Determine the (X, Y) coordinate at the center of the cell enclosing the given text.  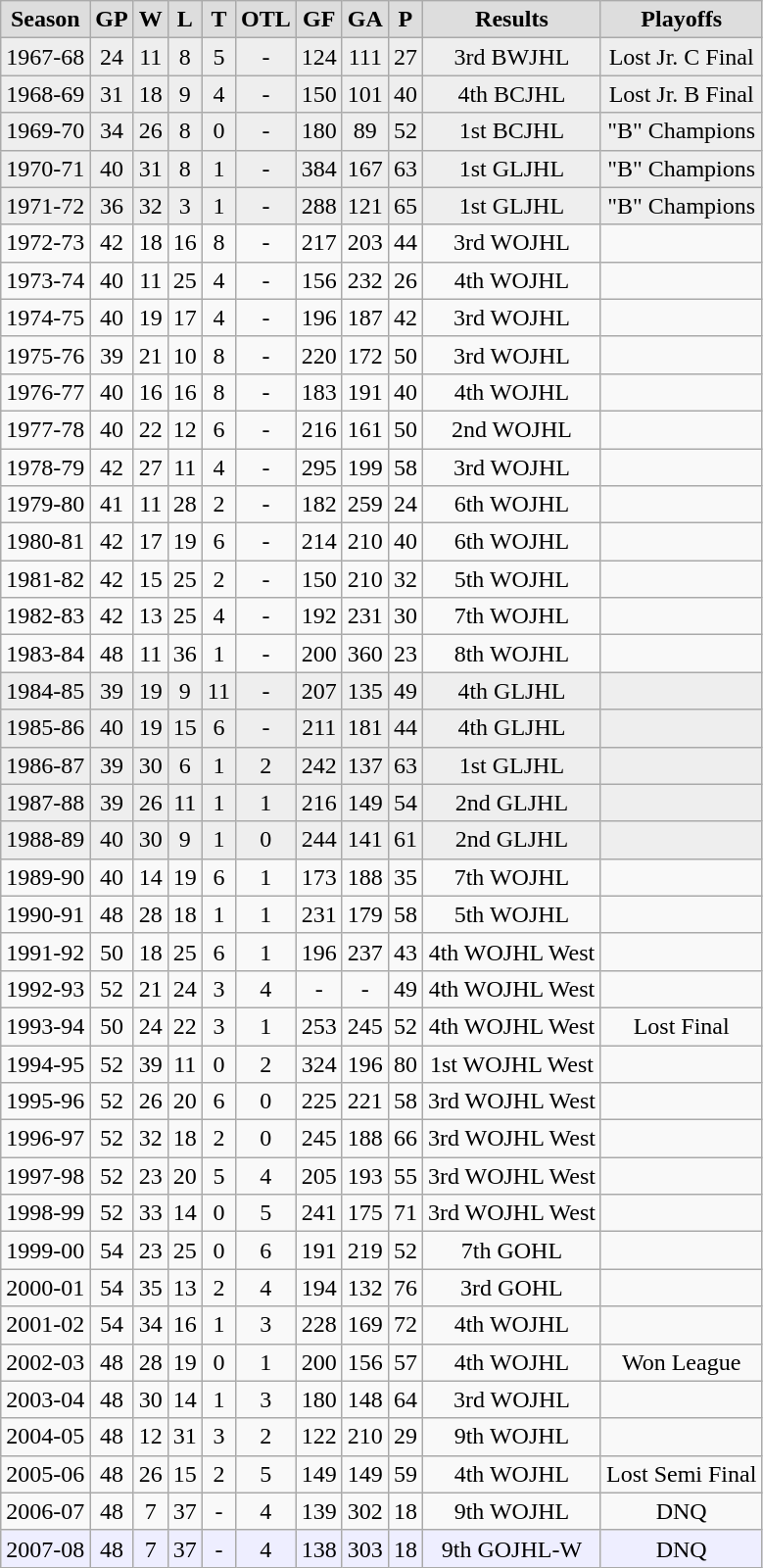
72 (405, 1325)
101 (364, 94)
1989-90 (45, 877)
1967-68 (45, 57)
2001-02 (45, 1325)
65 (405, 206)
33 (151, 1213)
43 (405, 952)
1995-96 (45, 1102)
55 (405, 1176)
253 (319, 1026)
148 (364, 1399)
303 (364, 1548)
1970-71 (45, 169)
139 (319, 1511)
295 (319, 467)
259 (364, 505)
244 (319, 840)
41 (112, 505)
T (218, 20)
242 (319, 765)
173 (319, 877)
Playoffs (681, 20)
225 (319, 1102)
1969-70 (45, 131)
1990-91 (45, 914)
8th WOJHL (511, 654)
3rd GOHL (511, 1288)
Lost Jr. B Final (681, 94)
1982-83 (45, 616)
324 (319, 1063)
220 (319, 355)
138 (319, 1548)
2004-05 (45, 1437)
360 (364, 654)
192 (319, 616)
GP (112, 20)
1991-92 (45, 952)
Lost Jr. C Final (681, 57)
Lost Final (681, 1026)
L (184, 20)
203 (364, 243)
1993-94 (45, 1026)
29 (405, 1437)
9th GOJHL-W (511, 1548)
221 (364, 1102)
1980-81 (45, 542)
2006-07 (45, 1511)
1996-97 (45, 1139)
175 (364, 1213)
122 (319, 1437)
241 (319, 1213)
182 (319, 505)
199 (364, 467)
OTL (265, 20)
1999-00 (45, 1250)
141 (364, 840)
Season (45, 20)
2003-04 (45, 1399)
P (405, 20)
59 (405, 1474)
71 (405, 1213)
161 (364, 429)
1977-78 (45, 429)
194 (319, 1288)
61 (405, 840)
1985-86 (45, 728)
Lost Semi Final (681, 1474)
4th BCJHL (511, 94)
1987-88 (45, 803)
7th GOHL (511, 1250)
1983-84 (45, 654)
1978-79 (45, 467)
302 (364, 1511)
121 (364, 206)
GF (319, 20)
193 (364, 1176)
181 (364, 728)
219 (364, 1250)
2007-08 (45, 1548)
76 (405, 1288)
64 (405, 1399)
1971-72 (45, 206)
214 (319, 542)
2005-06 (45, 1474)
205 (319, 1176)
1998-99 (45, 1213)
Results (511, 20)
217 (319, 243)
1994-95 (45, 1063)
10 (184, 355)
80 (405, 1063)
1986-87 (45, 765)
3rd BWJHL (511, 57)
1975-76 (45, 355)
124 (319, 57)
2002-03 (45, 1362)
1976-77 (45, 392)
1997-98 (45, 1176)
1992-93 (45, 989)
2000-01 (45, 1288)
288 (319, 206)
132 (364, 1288)
167 (364, 169)
1st WOJHL West (511, 1063)
1974-75 (45, 318)
179 (364, 914)
232 (364, 280)
384 (319, 169)
2nd WOJHL (511, 429)
66 (405, 1139)
183 (319, 392)
W (151, 20)
1968-69 (45, 94)
1973-74 (45, 280)
1972-73 (45, 243)
111 (364, 57)
135 (364, 691)
137 (364, 765)
1988-89 (45, 840)
1st BCJHL (511, 131)
207 (319, 691)
1979-80 (45, 505)
1981-82 (45, 579)
GA (364, 20)
211 (319, 728)
89 (364, 131)
237 (364, 952)
172 (364, 355)
1984-85 (45, 691)
228 (319, 1325)
57 (405, 1362)
Won League (681, 1362)
187 (364, 318)
169 (364, 1325)
